Output the (X, Y) coordinate of the center of the cell containing the given text.  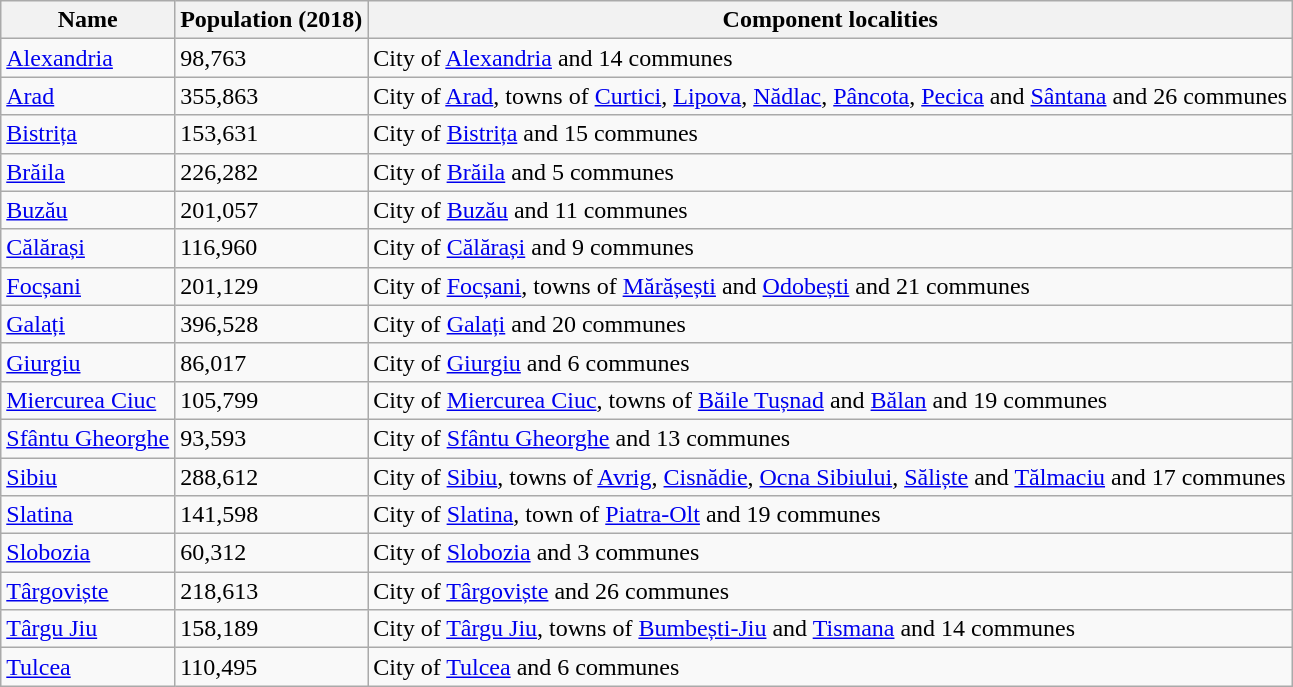
City of Tulcea and 6 communes (830, 667)
Alexandria (88, 58)
93,593 (272, 438)
Buzău (88, 210)
98,763 (272, 58)
105,799 (272, 400)
Galați (88, 324)
86,017 (272, 362)
City of Slobozia and 3 communes (830, 553)
Brăila (88, 172)
Tulcea (88, 667)
City of Galați and 20 communes (830, 324)
City of Târgoviște and 26 communes (830, 591)
Focșani (88, 286)
Călărași (88, 248)
City of Miercurea Ciuc, towns of Băile Tușnad and Bălan and 19 communes (830, 400)
City of Bistrița and 15 communes (830, 134)
218,613 (272, 591)
396,528 (272, 324)
141,598 (272, 515)
Arad (88, 96)
City of Brăila and 5 communes (830, 172)
Name (88, 20)
60,312 (272, 553)
Târgu Jiu (88, 629)
Bistrița (88, 134)
City of Târgu Jiu, towns of Bumbești-Jiu and Tismana and 14 communes (830, 629)
City of Sfântu Gheorghe and 13 communes (830, 438)
Component localities (830, 20)
City of Sibiu, towns of Avrig, Cisnădie, Ocna Sibiului, Săliște and Tălmaciu and 17 communes (830, 477)
153,631 (272, 134)
Slobozia (88, 553)
Miercurea Ciuc (88, 400)
201,129 (272, 286)
Population (2018) (272, 20)
City of Călărași and 9 communes (830, 248)
Giurgiu (88, 362)
Sfântu Gheorghe (88, 438)
Târgoviște (88, 591)
City of Focșani, towns of Mărășești and Odobești and 21 communes (830, 286)
City of Arad, towns of Curtici, Lipova, Nădlac, Pâncota, Pecica and Sântana and 26 communes (830, 96)
Sibiu (88, 477)
201,057 (272, 210)
110,495 (272, 667)
City of Alexandria and 14 communes (830, 58)
226,282 (272, 172)
Slatina (88, 515)
City of Buzău and 11 communes (830, 210)
City of Slatina, town of Piatra-Olt and 19 communes (830, 515)
158,189 (272, 629)
116,960 (272, 248)
355,863 (272, 96)
288,612 (272, 477)
City of Giurgiu and 6 communes (830, 362)
